For the text-containing cell, return its midpoint in (x, y) coordinate format. 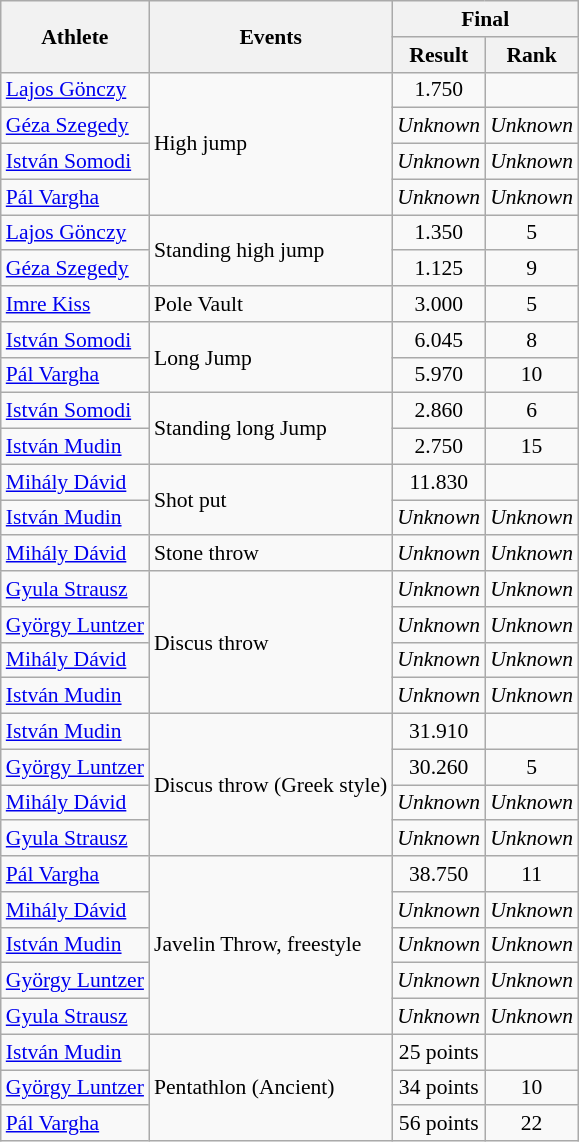
Pole Vault (270, 304)
15 (532, 447)
High jump (270, 143)
2.750 (438, 447)
3.000 (438, 304)
1.750 (438, 90)
11 (532, 874)
Long Jump (270, 358)
1.350 (438, 233)
Result (438, 55)
34 points (438, 1088)
Stone throw (270, 554)
Pentathlon (Ancient) (270, 1088)
25 points (438, 1052)
Shot put (270, 500)
31.910 (438, 732)
5.970 (438, 375)
2.860 (438, 411)
9 (532, 269)
6.045 (438, 340)
56 points (438, 1124)
Rank (532, 55)
6 (532, 411)
22 (532, 1124)
Imre Kiss (75, 304)
Discus throw (270, 642)
Standing high jump (270, 250)
Final (485, 19)
Events (270, 36)
Javelin Throw, freestyle (270, 945)
Athlete (75, 36)
30.260 (438, 767)
Standing long Jump (270, 428)
1.125 (438, 269)
8 (532, 340)
38.750 (438, 874)
Discus throw (Greek style) (270, 785)
11.830 (438, 482)
